Determine the (x, y) coordinate at the center of the cell enclosing the given text.  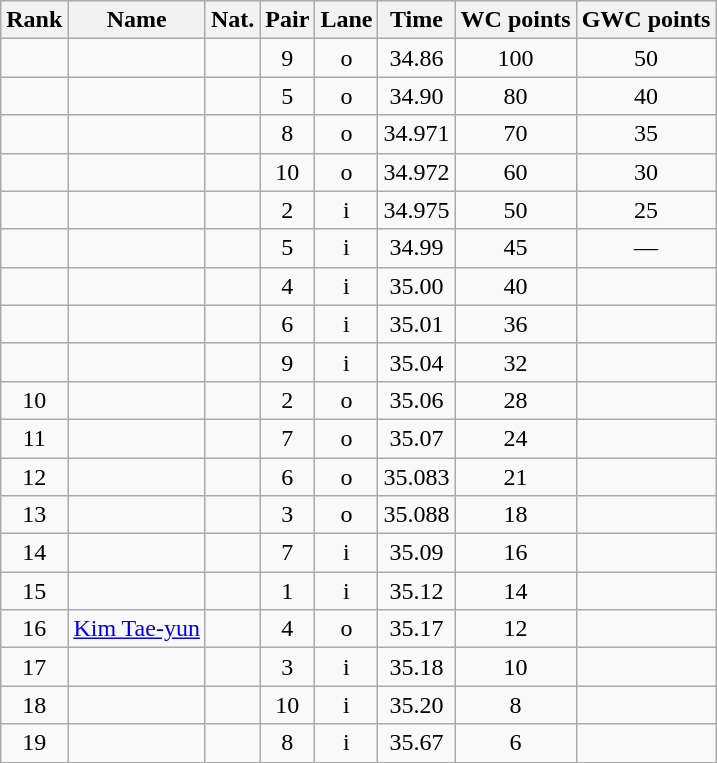
28 (516, 400)
70 (516, 134)
80 (516, 96)
15 (34, 591)
35.07 (416, 438)
35.18 (416, 667)
Kim Tae-yun (137, 629)
19 (34, 743)
34.971 (416, 134)
34.99 (416, 248)
GWC points (646, 20)
17 (34, 667)
24 (516, 438)
34.975 (416, 210)
35.04 (416, 362)
35.06 (416, 400)
Lane (346, 20)
11 (34, 438)
Name (137, 20)
35.12 (416, 591)
Rank (34, 20)
36 (516, 324)
60 (516, 172)
34.972 (416, 172)
45 (516, 248)
21 (516, 477)
35 (646, 134)
35.20 (416, 705)
30 (646, 172)
35.088 (416, 515)
Time (416, 20)
35.01 (416, 324)
— (646, 248)
34.90 (416, 96)
35.17 (416, 629)
100 (516, 58)
35.67 (416, 743)
34.86 (416, 58)
25 (646, 210)
Nat. (232, 20)
32 (516, 362)
WC points (516, 20)
13 (34, 515)
1 (288, 591)
35.09 (416, 553)
35.083 (416, 477)
Pair (288, 20)
35.00 (416, 286)
